Scan for the cell matching the given text and deliver its [x, y] coordinate at center. 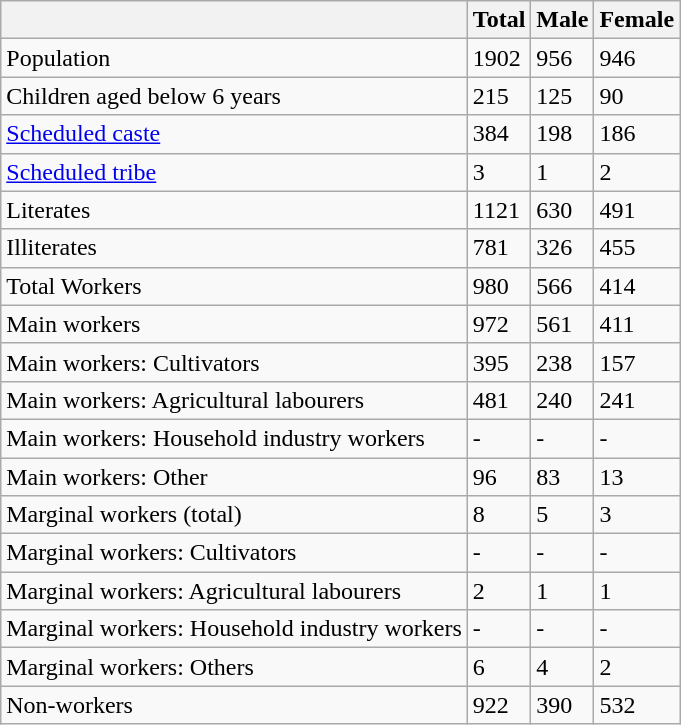
455 [637, 248]
Marginal workers (total) [234, 515]
5 [562, 515]
Non-workers [234, 705]
186 [637, 134]
946 [637, 58]
532 [637, 705]
125 [562, 96]
83 [562, 477]
240 [562, 400]
Population [234, 58]
414 [637, 286]
13 [637, 477]
90 [637, 96]
6 [499, 667]
238 [562, 362]
Main workers: Cultivators [234, 362]
630 [562, 210]
Marginal workers: Agricultural labourers [234, 591]
Female [637, 20]
Total [499, 20]
Marginal workers: Household industry workers [234, 629]
956 [562, 58]
384 [499, 134]
241 [637, 400]
Main workers: Agricultural labourers [234, 400]
566 [562, 286]
922 [499, 705]
Marginal workers: Cultivators [234, 553]
215 [499, 96]
Main workers [234, 324]
157 [637, 362]
Literates [234, 210]
4 [562, 667]
Main workers: Other [234, 477]
Illiterates [234, 248]
326 [562, 248]
1121 [499, 210]
561 [562, 324]
411 [637, 324]
198 [562, 134]
481 [499, 400]
491 [637, 210]
Marginal workers: Others [234, 667]
390 [562, 705]
Male [562, 20]
972 [499, 324]
Total Workers [234, 286]
980 [499, 286]
395 [499, 362]
Children aged below 6 years [234, 96]
Main workers: Household industry workers [234, 438]
781 [499, 248]
96 [499, 477]
Scheduled tribe [234, 172]
8 [499, 515]
1902 [499, 58]
Scheduled caste [234, 134]
